For the text-containing cell, return its midpoint in (x, y) coordinate format. 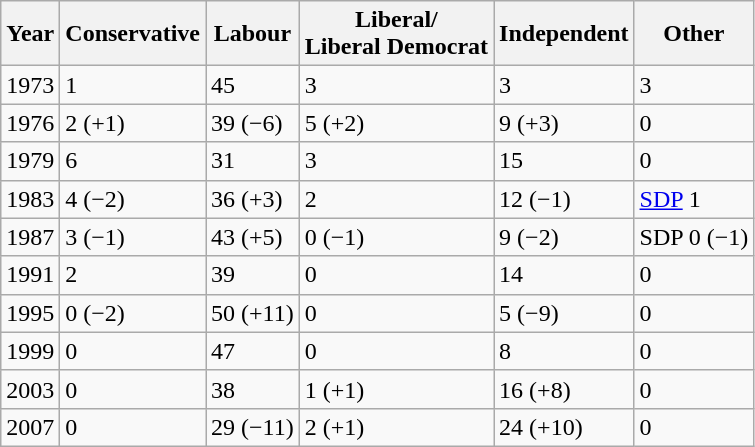
9 (−2) (564, 237)
9 (+3) (564, 123)
Other (694, 34)
Liberal/Liberal Democrat (396, 34)
Labour (253, 34)
39 (253, 275)
38 (253, 389)
43 (+5) (253, 237)
24 (+10) (564, 427)
2007 (30, 427)
SDP 0 (−1) (694, 237)
0 (−1) (396, 237)
1999 (30, 351)
1976 (30, 123)
15 (564, 161)
2003 (30, 389)
36 (+3) (253, 199)
Independent (564, 34)
0 (−2) (133, 313)
31 (253, 161)
14 (564, 275)
Conservative (133, 34)
1 (133, 85)
1973 (30, 85)
1983 (30, 199)
8 (564, 351)
47 (253, 351)
45 (253, 85)
5 (+2) (396, 123)
Year (30, 34)
1991 (30, 275)
29 (−11) (253, 427)
3 (−1) (133, 237)
5 (−9) (564, 313)
1 (+1) (396, 389)
1987 (30, 237)
16 (+8) (564, 389)
SDP 1 (694, 199)
39 (−6) (253, 123)
50 (+11) (253, 313)
1995 (30, 313)
4 (−2) (133, 199)
6 (133, 161)
1979 (30, 161)
12 (−1) (564, 199)
